Find where the given text appears and provide that cell's center as [x, y] coordinate. 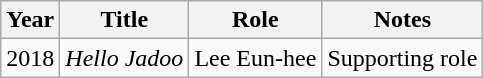
Title [124, 20]
Lee Eun-hee [256, 58]
Supporting role [402, 58]
Year [30, 20]
Notes [402, 20]
Hello Jadoo [124, 58]
Role [256, 20]
2018 [30, 58]
